Find where the given text appears and provide that cell's center as [X, Y] coordinate. 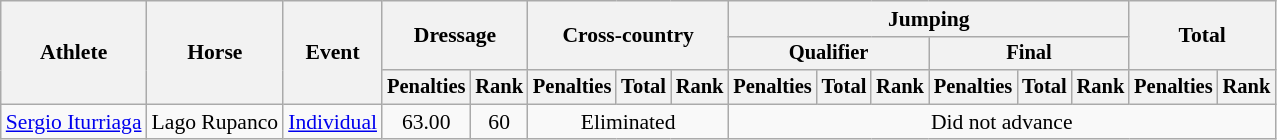
Final [1029, 54]
60 [499, 122]
Lago Rupanco [216, 122]
Athlete [74, 52]
Individual [332, 122]
Cross-country [628, 36]
Qualifier [828, 54]
Horse [216, 52]
Eliminated [628, 122]
Sergio Iturriaga [74, 122]
Did not advance [1002, 122]
Event [332, 52]
63.00 [426, 122]
Dressage [455, 36]
Jumping [928, 19]
